Capture the cell that displays the provided text and extract its [x, y] central coordinate. 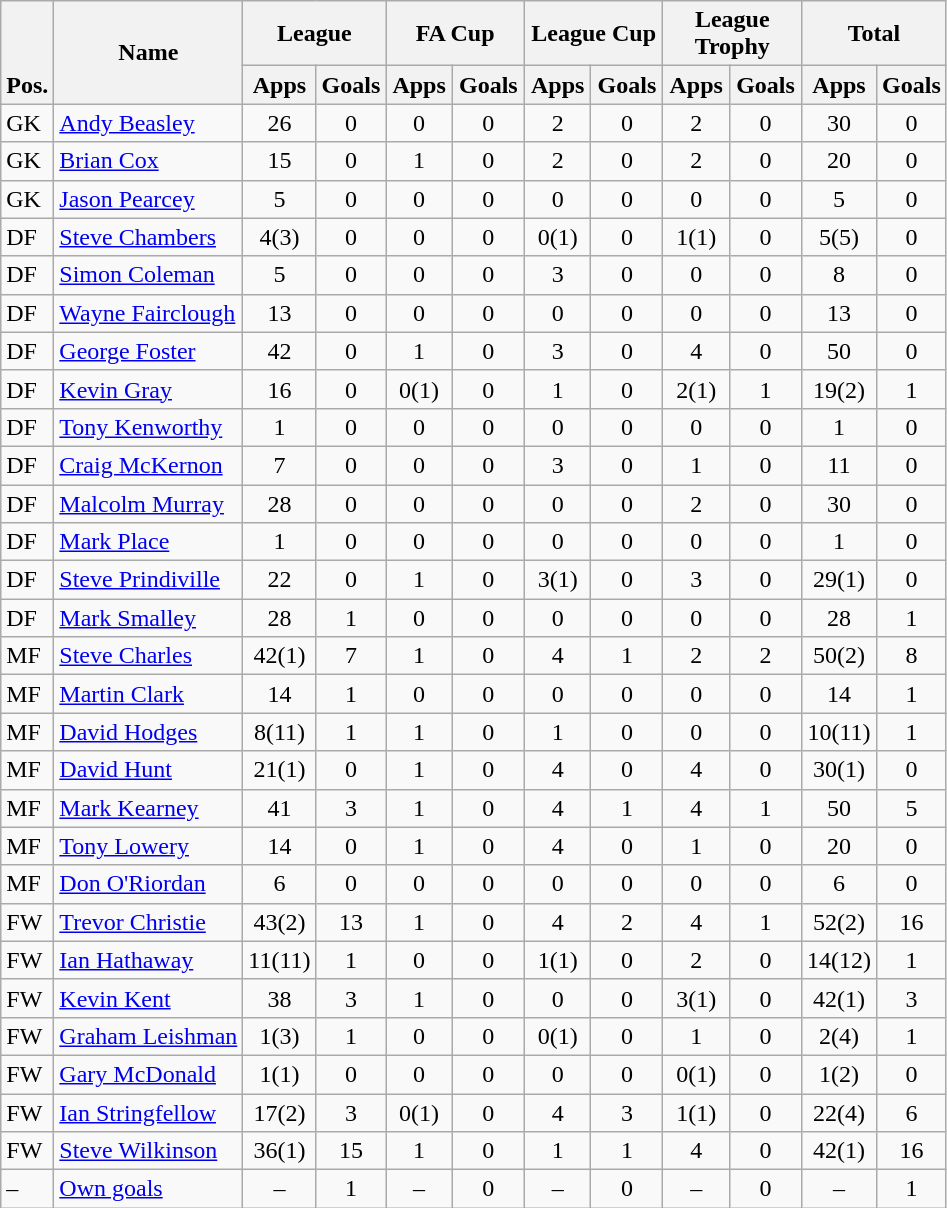
11(11) [280, 960]
Steve Chambers [148, 237]
30(1) [840, 770]
David Hunt [148, 770]
Steve Prindiville [148, 580]
10(11) [840, 732]
Mark Place [148, 542]
FA Cup [456, 34]
League Cup [594, 34]
Tony Lowery [148, 846]
Own goals [148, 1189]
22(4) [840, 1113]
52(2) [840, 922]
Total [874, 34]
Kevin Kent [148, 998]
19(2) [840, 389]
Mark Kearney [148, 808]
17(2) [280, 1113]
11 [840, 465]
14(12) [840, 960]
Andy Beasley [148, 123]
1(3) [280, 1036]
Tony Kenworthy [148, 427]
4(3) [280, 237]
Malcolm Murray [148, 503]
8(11) [280, 732]
2(4) [840, 1036]
Name [148, 52]
Brian Cox [148, 161]
Kevin Gray [148, 389]
1(2) [840, 1074]
Jason Pearcey [148, 199]
36(1) [280, 1151]
43(2) [280, 922]
5(5) [840, 237]
2(1) [696, 389]
Mark Smalley [148, 618]
41 [280, 808]
26 [280, 123]
21(1) [280, 770]
29(1) [840, 580]
Steve Wilkinson [148, 1151]
Ian Hathaway [148, 960]
League Trophy [732, 34]
Steve Charles [148, 656]
Wayne Fairclough [148, 313]
Gary McDonald [148, 1074]
Martin Clark [148, 694]
Don O'Riordan [148, 884]
Trevor Christie [148, 922]
Craig McKernon [148, 465]
38 [280, 998]
Graham Leishman [148, 1036]
22 [280, 580]
42 [280, 351]
David Hodges [148, 732]
Pos. [28, 52]
League [314, 34]
50(2) [840, 656]
Simon Coleman [148, 275]
Ian Stringfellow [148, 1113]
George Foster [148, 351]
